Determine the [X, Y] coordinate at the center of the cell enclosing the given text.  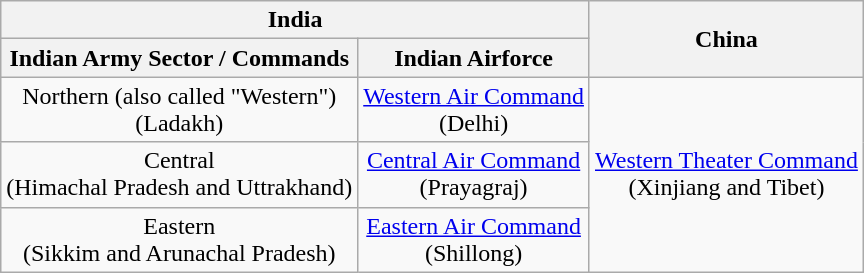
Central Air Command(Prayagraj) [474, 174]
Eastern Air Command(Shillong) [474, 240]
Indian Army Sector / Commands [180, 58]
Eastern(Sikkim and Arunachal Pradesh) [180, 240]
Western Air Command(Delhi) [474, 110]
Western Theater Command(Xinjiang and Tibet) [726, 174]
India [296, 20]
Central(Himachal Pradesh and Uttrakhand) [180, 174]
Indian Airforce [474, 58]
China [726, 39]
Northern (also called "Western")(Ladakh) [180, 110]
